Provide the (X, Y) coordinate of the cell's center where the given text is located.  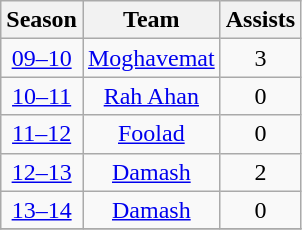
Team (151, 20)
Season (42, 20)
10–11 (42, 96)
2 (260, 172)
11–12 (42, 134)
3 (260, 58)
Assists (260, 20)
Foolad (151, 134)
Rah Ahan (151, 96)
12–13 (42, 172)
09–10 (42, 58)
13–14 (42, 210)
Moghavemat (151, 58)
